Return (x, y) of the center of cell containing provided text 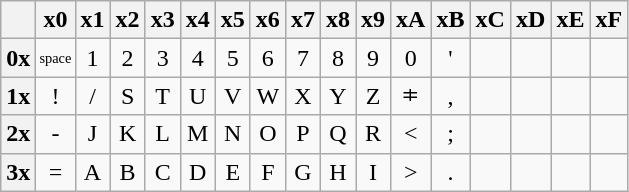
x6 (268, 20)
Z (374, 96)
S (128, 96)
1 (92, 58)
B (128, 172)
A (92, 172)
1x (18, 96)
H (338, 172)
space (56, 58)
2x (18, 134)
x4 (198, 20)
9 (374, 58)
x8 (338, 20)
x9 (374, 20)
x1 (92, 20)
M (198, 134)
O (268, 134)
x2 (128, 20)
K (128, 134)
T (162, 96)
F (268, 172)
X (302, 96)
. (450, 172)
D (198, 172)
G (302, 172)
; (450, 134)
, (450, 96)
7 (302, 58)
3 (162, 58)
xE (570, 20)
x7 (302, 20)
⧧ (411, 96)
= (56, 172)
8 (338, 58)
W (268, 96)
J (92, 134)
V (232, 96)
2 (128, 58)
! (56, 96)
N (232, 134)
5 (232, 58)
R (374, 134)
0x (18, 58)
L (162, 134)
xA (411, 20)
3x (18, 172)
E (232, 172)
P (302, 134)
0 (411, 58)
I (374, 172)
xD (530, 20)
> (411, 172)
/ (92, 96)
' (450, 58)
Q (338, 134)
xB (450, 20)
< (411, 134)
- (56, 134)
xC (490, 20)
Y (338, 96)
C (162, 172)
U (198, 96)
x5 (232, 20)
xF (609, 20)
6 (268, 58)
x0 (56, 20)
x3 (162, 20)
4 (198, 58)
